For the text-containing cell, return its midpoint in (x, y) coordinate format. 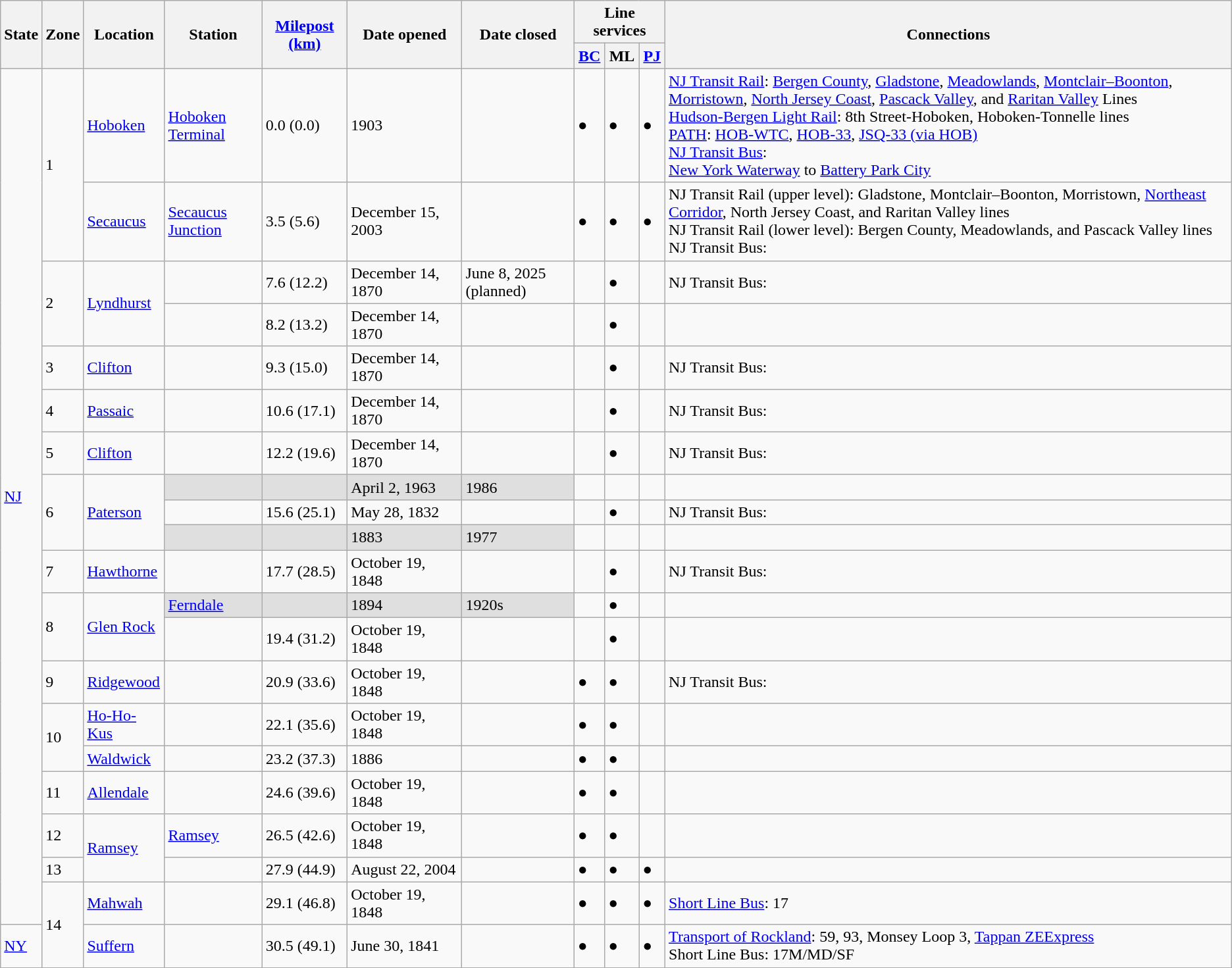
0.0 (0.0) (305, 125)
Allendale (124, 792)
NJ (21, 496)
4 (63, 411)
9.3 (15.0) (305, 367)
19.4 (31.2) (305, 640)
3.5 (5.6) (305, 221)
1 (63, 165)
20.9 (33.6) (305, 682)
13 (63, 869)
1977 (519, 537)
1883 (405, 537)
11 (63, 792)
8.2 (13.2) (305, 325)
7.6 (12.2) (305, 282)
Paterson (124, 512)
Mahwah (124, 903)
Ridgewood (124, 682)
Lyndhurst (124, 303)
29.1 (46.8) (305, 903)
23.2 (37.3) (305, 759)
Connections (949, 34)
Hoboken (124, 125)
22.1 (35.6) (305, 725)
15.6 (25.1) (305, 512)
NY (21, 946)
State (21, 34)
10.6 (17.1) (305, 411)
7 (63, 571)
1986 (519, 487)
5 (63, 453)
Ferndale (213, 605)
Line services (619, 22)
2 (63, 303)
Date closed (519, 34)
8 (63, 626)
April 2, 1963 (405, 487)
17.7 (28.5) (305, 571)
26.5 (42.6) (305, 836)
Station (213, 34)
9 (63, 682)
Transport of Rockland: 59, 93, Monsey Loop 3, Tappan ZEExpressShort Line Bus: 17M/MD/SF (949, 946)
30.5 (49.1) (305, 946)
12 (63, 836)
PJ (652, 56)
Milepost (km) (305, 34)
June 30, 1841 (405, 946)
1886 (405, 759)
May 28, 1832 (405, 512)
3 (63, 367)
Ho-Ho-Kus (124, 725)
Hawthorne (124, 571)
December 15, 2003 (405, 221)
1894 (405, 605)
ML (622, 56)
June 8, 2025 (planned) (519, 282)
Suffern (124, 946)
24.6 (39.6) (305, 792)
27.9 (44.9) (305, 869)
Secaucus Junction (213, 221)
Passaic (124, 411)
6 (63, 512)
BC (589, 56)
12.2 (19.6) (305, 453)
10 (63, 737)
Waldwick (124, 759)
Zone (63, 34)
Date opened (405, 34)
Location (124, 34)
1903 (405, 125)
1920s (519, 605)
Glen Rock (124, 626)
August 22, 2004 (405, 869)
Secaucus (124, 221)
Short Line Bus: 17 (949, 903)
14 (63, 925)
Hoboken Terminal (213, 125)
